For the text-containing cell, return its midpoint in (X, Y) coordinate format. 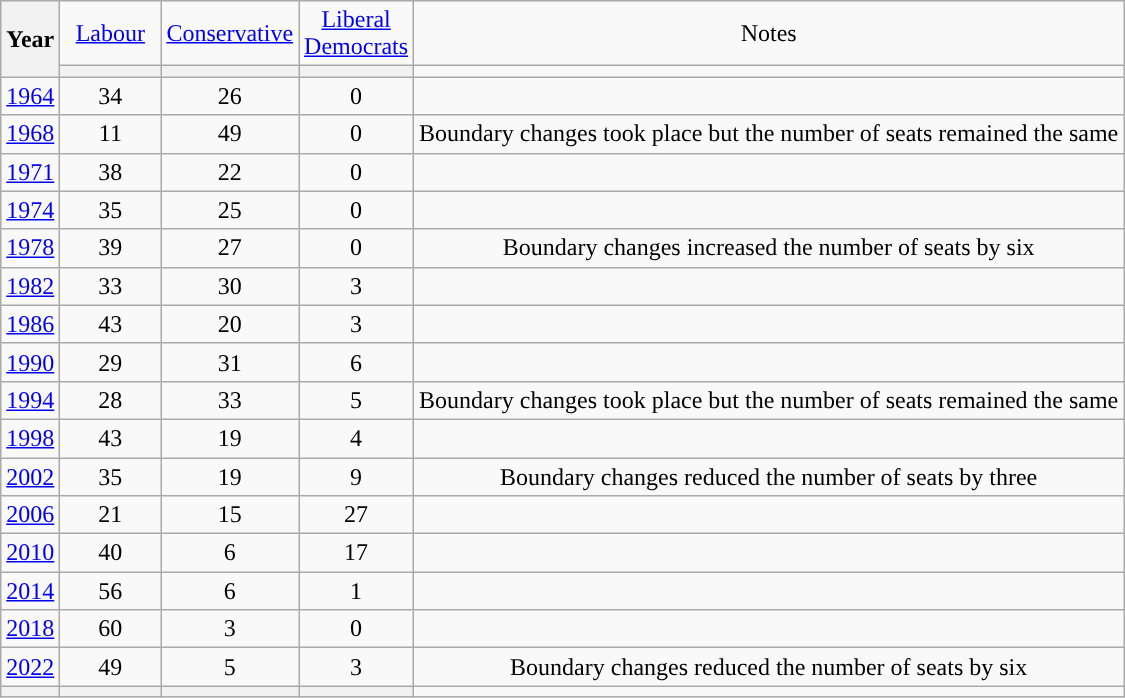
31 (230, 362)
Labour (110, 34)
1964 (30, 96)
2018 (30, 629)
17 (356, 553)
1990 (30, 362)
2002 (30, 477)
22 (230, 172)
9 (356, 477)
Boundary changes reduced the number of seats by six (769, 667)
39 (110, 248)
26 (230, 96)
Notes (769, 34)
Boundary changes reduced the number of seats by three (769, 477)
1971 (30, 172)
1994 (30, 400)
1998 (30, 438)
Boundary changes increased the number of seats by six (769, 248)
25 (230, 210)
1986 (30, 324)
15 (230, 515)
2014 (30, 591)
2006 (30, 515)
40 (110, 553)
60 (110, 629)
20 (230, 324)
2022 (30, 667)
28 (110, 400)
1968 (30, 134)
2010 (30, 553)
1982 (30, 286)
1978 (30, 248)
29 (110, 362)
34 (110, 96)
38 (110, 172)
4 (356, 438)
56 (110, 591)
Conservative (230, 34)
30 (230, 286)
21 (110, 515)
Year (30, 39)
Liberal Democrats (356, 34)
1974 (30, 210)
11 (110, 134)
1 (356, 591)
